Return the [x, y] coordinate for the center point of the cell that contains the specified text.  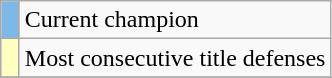
Most consecutive title defenses [175, 58]
Current champion [175, 20]
